Search for the cell housing the specified text and yield its [x, y] center coordinate. 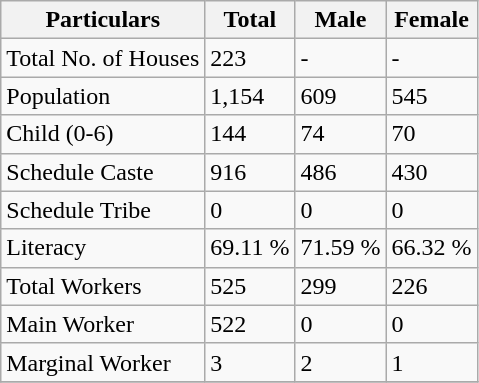
486 [340, 172]
Main Worker [103, 324]
Particulars [103, 20]
430 [432, 172]
609 [340, 96]
Total No. of Houses [103, 58]
Population [103, 96]
Literacy [103, 248]
2 [340, 362]
Female [432, 20]
69.11 % [250, 248]
1 [432, 362]
Schedule Tribe [103, 210]
71.59 % [340, 248]
74 [340, 134]
66.32 % [432, 248]
3 [250, 362]
226 [432, 286]
70 [432, 134]
144 [250, 134]
Total Workers [103, 286]
545 [432, 96]
223 [250, 58]
299 [340, 286]
Child (0-6) [103, 134]
Total [250, 20]
1,154 [250, 96]
Schedule Caste [103, 172]
916 [250, 172]
525 [250, 286]
Marginal Worker [103, 362]
Male [340, 20]
522 [250, 324]
